Identify which cell holds the provided text, then report its [X, Y] central coordinate. 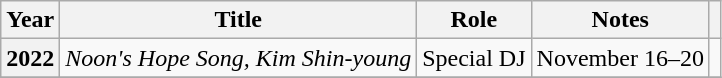
Special DJ [474, 58]
November 16–20 [620, 58]
Noon's Hope Song, Kim Shin-young [238, 58]
Year [30, 20]
Title [238, 20]
2022 [30, 58]
Notes [620, 20]
Role [474, 20]
